Detect which cell encompasses the target text, then output its [x, y] center coordinate. 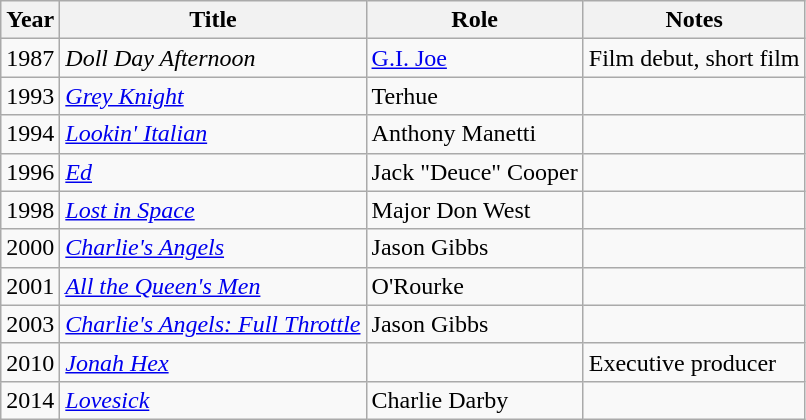
Charlie Darby [474, 400]
2014 [30, 400]
Role [474, 20]
Major Don West [474, 210]
Jack "Deuce" Cooper [474, 172]
1996 [30, 172]
O'Rourke [474, 286]
Ed [213, 172]
All the Queen's Men [213, 286]
1998 [30, 210]
1993 [30, 96]
2003 [30, 324]
2001 [30, 286]
Film debut, short film [694, 58]
Charlie's Angels: Full Throttle [213, 324]
Charlie's Angels [213, 248]
G.I. Joe [474, 58]
Doll Day Afternoon [213, 58]
Anthony Manetti [474, 134]
Terhue [474, 96]
Executive producer [694, 362]
Title [213, 20]
Jonah Hex [213, 362]
Lovesick [213, 400]
Lookin' Italian [213, 134]
Year [30, 20]
Grey Knight [213, 96]
Notes [694, 20]
1994 [30, 134]
1987 [30, 58]
2010 [30, 362]
Lost in Space [213, 210]
2000 [30, 248]
